Extract the (X, Y) coordinate from the center of the cell holding the provided text.  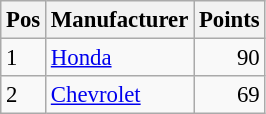
Pos (24, 20)
69 (230, 95)
Chevrolet (120, 95)
Honda (120, 58)
90 (230, 58)
2 (24, 95)
Points (230, 20)
Manufacturer (120, 20)
1 (24, 58)
